Search for the cell housing the specified text and yield its [X, Y] center coordinate. 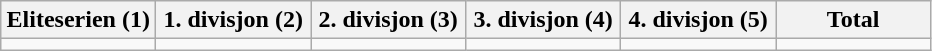
2. divisjon (3) [388, 20]
4. divisjon (5) [698, 20]
3. divisjon (4) [544, 20]
Total [854, 20]
1. divisjon (2) [234, 20]
Eliteserien (1) [78, 20]
